Scan for the cell matching the given text and deliver its [X, Y] coordinate at center. 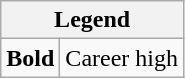
Legend [92, 20]
Bold [30, 58]
Career high [122, 58]
